Scan for the cell matching the given text and deliver its (x, y) coordinate at center. 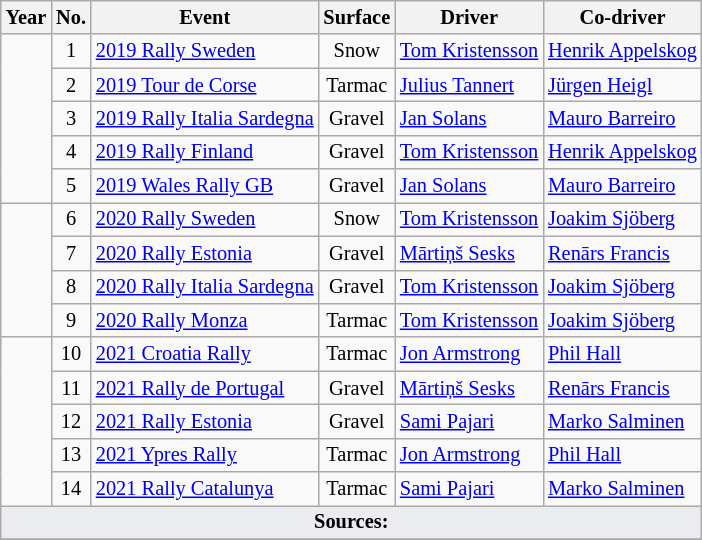
2019 Rally Finland (205, 152)
Driver (469, 17)
11 (71, 388)
Co-driver (622, 17)
7 (71, 253)
2021 Croatia Rally (205, 354)
2019 Tour de Corse (205, 85)
13 (71, 455)
2019 Rally Italia Sardegna (205, 118)
2021 Rally Estonia (205, 421)
Surface (357, 17)
2020 Rally Estonia (205, 253)
Event (205, 17)
Julius Tannert (469, 85)
1 (71, 51)
Sources: (352, 522)
10 (71, 354)
4 (71, 152)
2020 Rally Monza (205, 320)
2021 Rally de Portugal (205, 388)
2020 Rally Italia Sardegna (205, 287)
2021 Ypres Rally (205, 455)
2019 Rally Sweden (205, 51)
2019 Wales Rally GB (205, 186)
8 (71, 287)
2020 Rally Sweden (205, 219)
Year (26, 17)
No. (71, 17)
Jürgen Heigl (622, 85)
9 (71, 320)
14 (71, 489)
3 (71, 118)
12 (71, 421)
6 (71, 219)
5 (71, 186)
2021 Rally Catalunya (205, 489)
2 (71, 85)
